Output the [X, Y] coordinate of the center of the cell containing the given text.  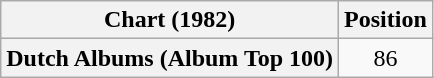
Position [386, 20]
Chart (1982) [170, 20]
Dutch Albums (Album Top 100) [170, 58]
86 [386, 58]
